Return (x, y) of the center of cell containing provided text 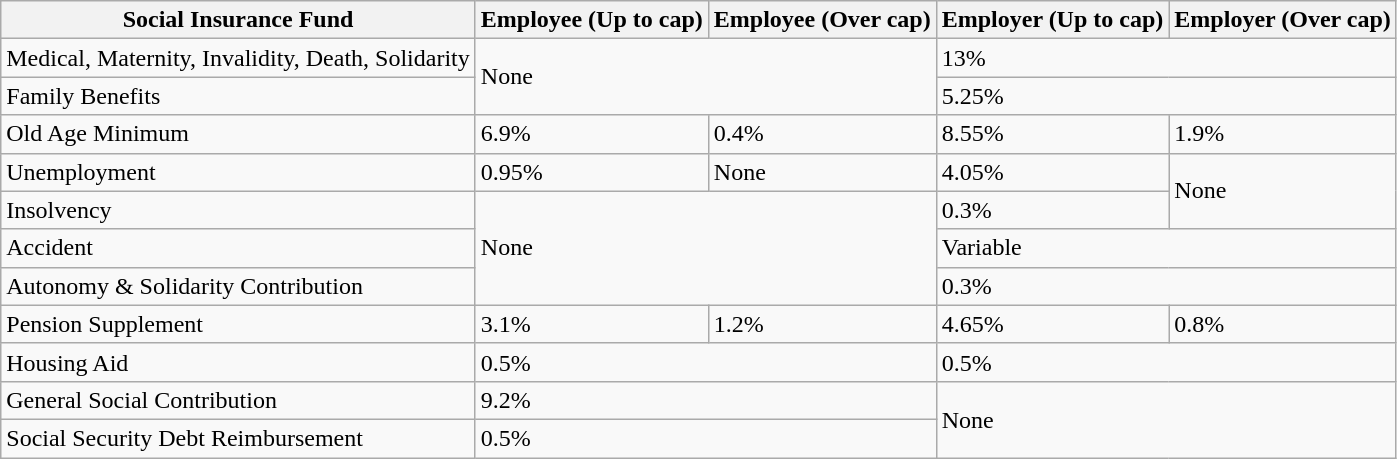
Medical, Maternity, Invalidity, Death, Solidarity (238, 58)
0.4% (822, 134)
8.55% (1052, 134)
Employer (Over cap) (1282, 20)
Social Security Debt Reimbursement (238, 438)
6.9% (592, 134)
Family Benefits (238, 96)
Employer (Up to cap) (1052, 20)
Old Age Minimum (238, 134)
0.95% (592, 172)
4.65% (1052, 324)
1.2% (822, 324)
4.05% (1052, 172)
General Social Contribution (238, 400)
Insolvency (238, 210)
Variable (1166, 248)
1.9% (1282, 134)
5.25% (1166, 96)
Employee (Over cap) (822, 20)
9.2% (706, 400)
Social Insurance Fund (238, 20)
Autonomy & Solidarity Contribution (238, 286)
Housing Aid (238, 362)
Accident (238, 248)
Employee (Up to cap) (592, 20)
Pension Supplement (238, 324)
3.1% (592, 324)
0.8% (1282, 324)
Unemployment (238, 172)
13% (1166, 58)
